Search for the cell housing the specified text and yield its [X, Y] center coordinate. 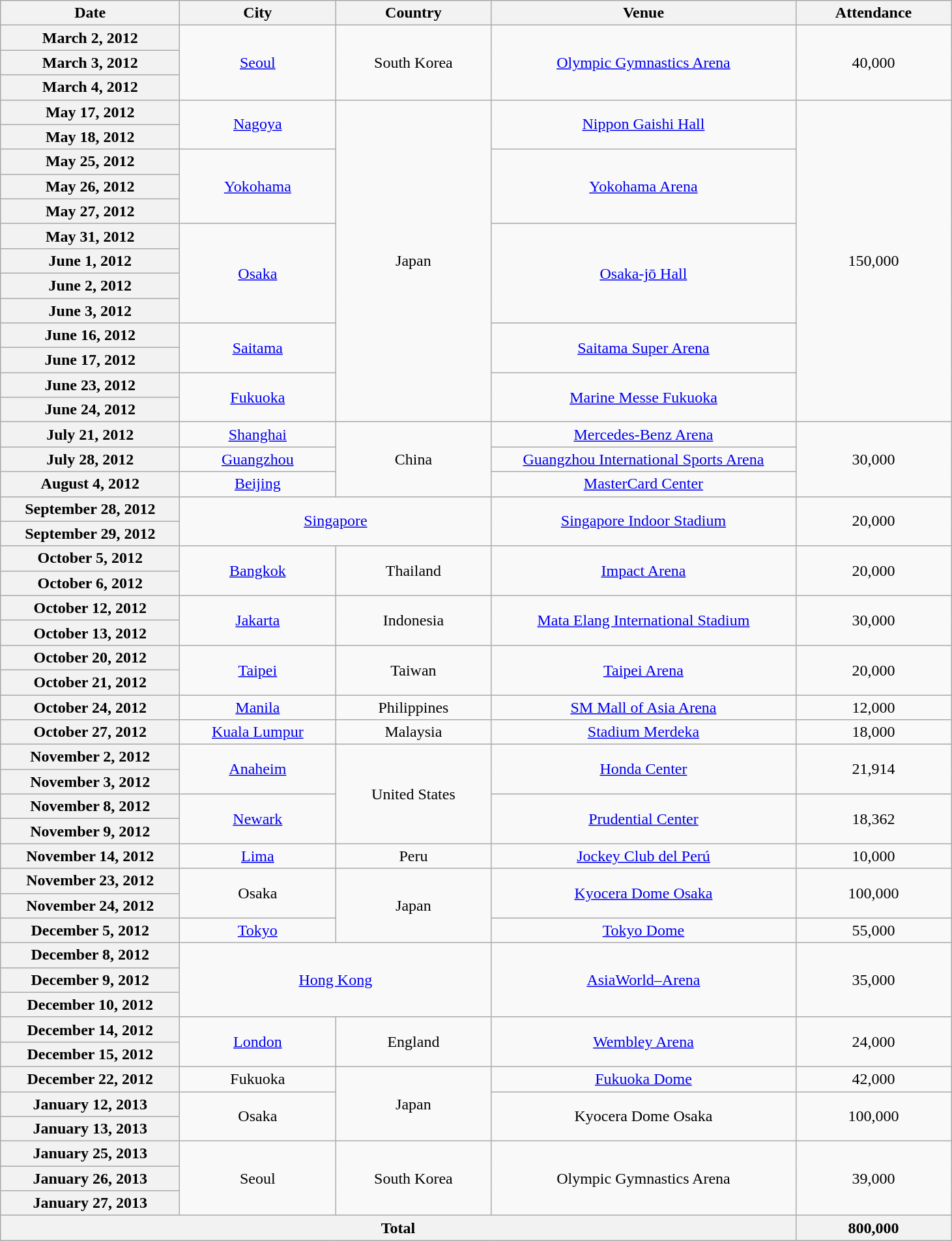
Yokohama Arena [644, 186]
Total [398, 1228]
39,000 [873, 1178]
Venue [644, 13]
Wembley Arena [644, 1042]
June 2, 2012 [90, 285]
December 10, 2012 [90, 1005]
March 4, 2012 [90, 87]
Bangkok [258, 571]
Hong Kong [336, 980]
AsiaWorld–Arena [644, 980]
August 4, 2012 [90, 484]
June 3, 2012 [90, 311]
November 2, 2012 [90, 757]
Philippines [413, 707]
October 5, 2012 [90, 558]
21,914 [873, 769]
May 31, 2012 [90, 236]
Thailand [413, 571]
December 8, 2012 [90, 955]
January 27, 2013 [90, 1203]
July 21, 2012 [90, 435]
London [258, 1042]
October 24, 2012 [90, 707]
December 14, 2012 [90, 1029]
Malaysia [413, 732]
October 21, 2012 [90, 682]
55,000 [873, 930]
Guangzhou International Sports Arena [644, 459]
Taipei Arena [644, 670]
November 3, 2012 [90, 782]
November 9, 2012 [90, 831]
Shanghai [258, 435]
Singapore Indoor Stadium [644, 521]
October 6, 2012 [90, 583]
May 18, 2012 [90, 137]
Honda Center [644, 769]
November 23, 2012 [90, 881]
18,362 [873, 819]
June 17, 2012 [90, 360]
Impact Arena [644, 571]
Date [90, 13]
October 27, 2012 [90, 732]
12,000 [873, 707]
September 29, 2012 [90, 534]
Attendance [873, 13]
Nippon Gaishi Hall [644, 124]
December 22, 2012 [90, 1079]
35,000 [873, 980]
October 12, 2012 [90, 608]
December 5, 2012 [90, 930]
Saitama Super Arena [644, 348]
Jakarta [258, 620]
October 20, 2012 [90, 657]
December 15, 2012 [90, 1054]
China [413, 459]
June 1, 2012 [90, 261]
Kuala Lumpur [258, 732]
Mata Elang International Stadium [644, 620]
Osaka-jō Hall [644, 273]
Taipei [258, 670]
Lima [258, 856]
Newark [258, 819]
January 25, 2013 [90, 1154]
England [413, 1042]
Stadium Merdeka [644, 732]
Fukuoka Dome [644, 1079]
City [258, 13]
September 28, 2012 [90, 509]
40,000 [873, 63]
SM Mall of Asia Arena [644, 707]
November 14, 2012 [90, 856]
May 26, 2012 [90, 186]
18,000 [873, 732]
150,000 [873, 261]
Prudential Center [644, 819]
Yokohama [258, 186]
Peru [413, 856]
Beijing [258, 484]
Nagoya [258, 124]
January 13, 2013 [90, 1129]
Indonesia [413, 620]
December 9, 2012 [90, 980]
Marine Messe Fukuoka [644, 397]
May 27, 2012 [90, 211]
Jockey Club del Perú [644, 856]
Country [413, 13]
October 13, 2012 [90, 633]
June 23, 2012 [90, 385]
May 25, 2012 [90, 162]
January 12, 2013 [90, 1104]
Tokyo Dome [644, 930]
November 8, 2012 [90, 806]
March 2, 2012 [90, 38]
Manila [258, 707]
January 26, 2013 [90, 1178]
Saitama [258, 348]
10,000 [873, 856]
Guangzhou [258, 459]
May 17, 2012 [90, 112]
Mercedes-Benz Arena [644, 435]
June 24, 2012 [90, 410]
Anaheim [258, 769]
June 16, 2012 [90, 335]
42,000 [873, 1079]
Singapore [336, 521]
800,000 [873, 1228]
March 3, 2012 [90, 63]
MasterCard Center [644, 484]
United States [413, 794]
Tokyo [258, 930]
24,000 [873, 1042]
July 28, 2012 [90, 459]
Taiwan [413, 670]
November 24, 2012 [90, 906]
